Return (x, y) of the center of cell containing provided text 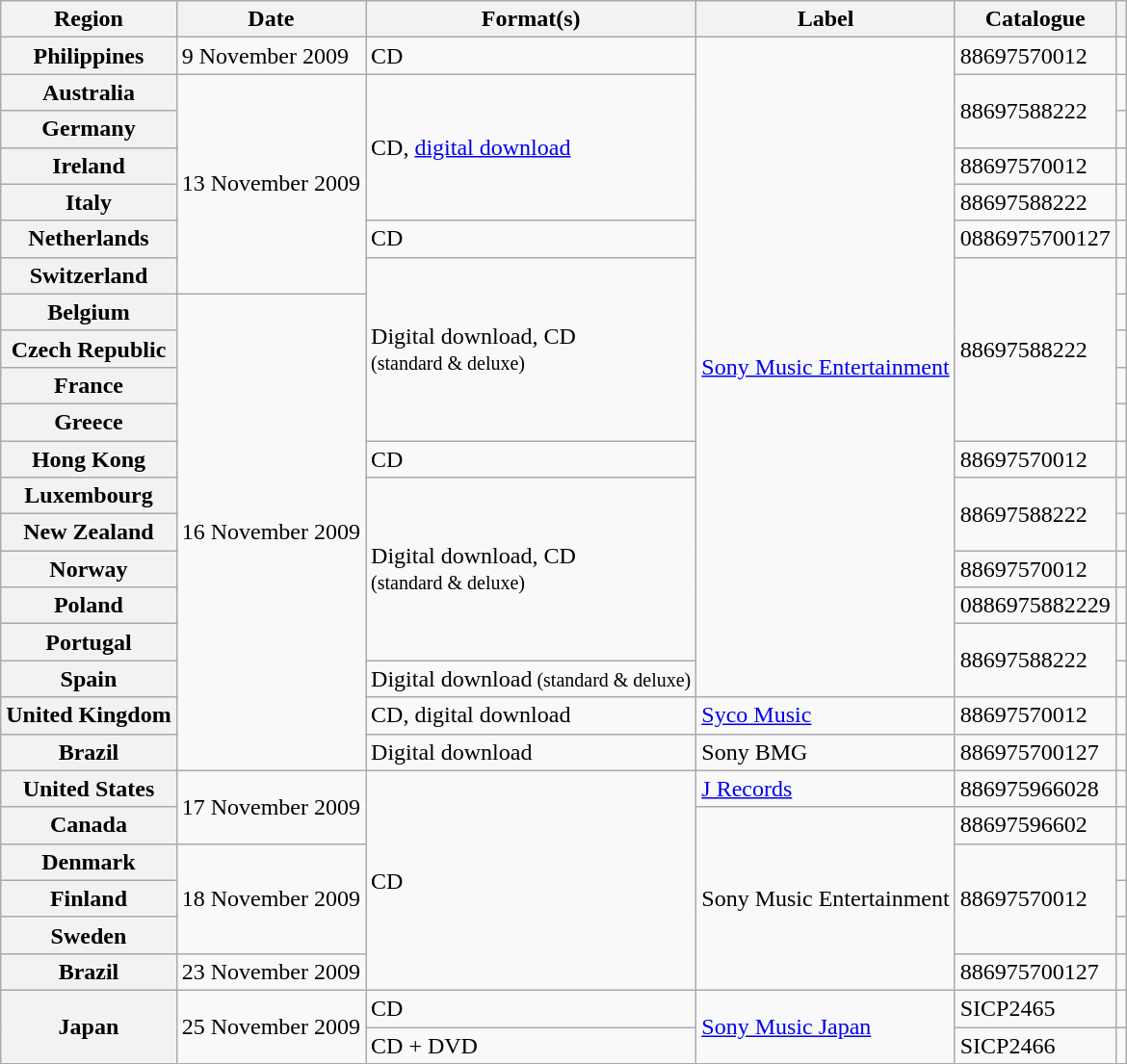
Philippines (89, 56)
Denmark (89, 862)
Syco Music (826, 715)
France (89, 385)
Format(s) (532, 19)
Netherlands (89, 239)
23 November 2009 (271, 972)
CD + DVD (532, 1045)
New Zealand (89, 532)
18 November 2009 (271, 898)
Czech Republic (89, 349)
Norway (89, 569)
Label (826, 19)
886975966028 (1035, 789)
16 November 2009 (271, 532)
Canada (89, 825)
17 November 2009 (271, 807)
Portugal (89, 642)
88697596602 (1035, 825)
Region (89, 19)
Luxembourg (89, 496)
SICP2466 (1035, 1045)
9 November 2009 (271, 56)
0886975882229 (1035, 606)
Sony BMG (826, 752)
25 November 2009 (271, 1026)
Germany (89, 129)
Japan (89, 1026)
Catalogue (1035, 19)
Italy (89, 202)
Sony Music Japan (826, 1026)
Sweden (89, 935)
Belgium (89, 312)
0886975700127 (1035, 239)
Poland (89, 606)
Ireland (89, 166)
Spain (89, 679)
Greece (89, 422)
United Kingdom (89, 715)
SICP2465 (1035, 1008)
Hong Kong (89, 459)
Australia (89, 92)
Date (271, 19)
Digital download (standard & deluxe) (532, 679)
J Records (826, 789)
Finland (89, 898)
Switzerland (89, 275)
Digital download (532, 752)
United States (89, 789)
13 November 2009 (271, 184)
